Extract the (x, y) coordinate from the center of the cell holding the provided text.  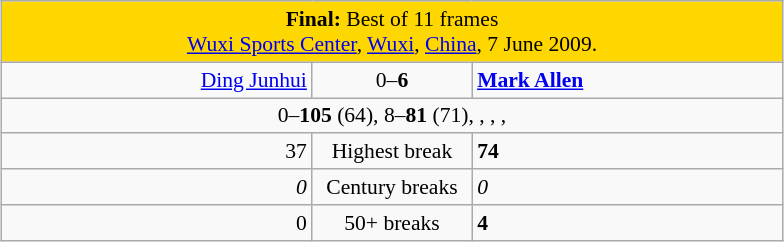
Highest break (392, 152)
74 (627, 152)
Ding Junhui (157, 80)
37 (157, 152)
0–6 (392, 80)
50+ breaks (392, 223)
Century breaks (392, 187)
Final: Best of 11 framesWuxi Sports Center, Wuxi, China, 7 June 2009. (392, 32)
Mark Allen (627, 80)
0–105 (64), 8–81 (71), , , , (392, 116)
4 (627, 223)
